Detect which cell encompasses the target text, then output its [x, y] center coordinate. 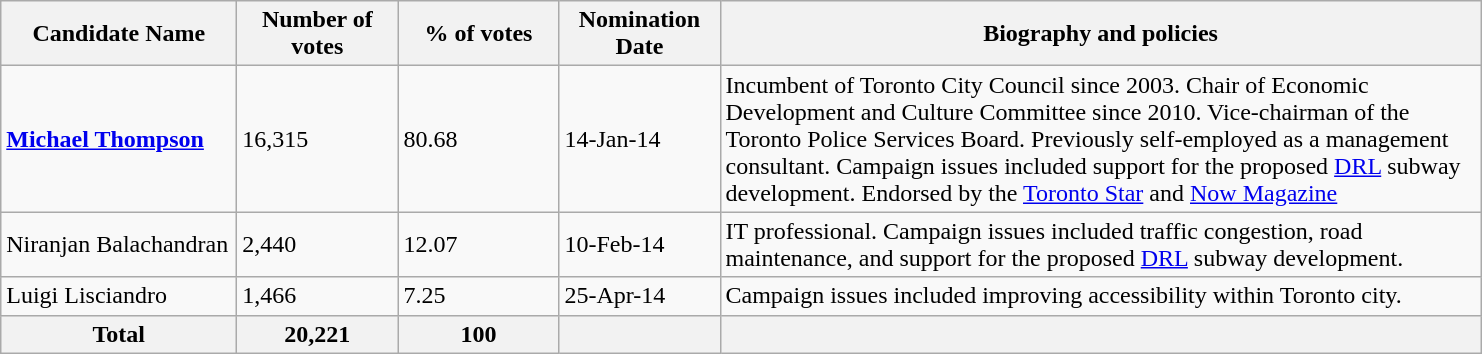
IT professional. Campaign issues included traffic congestion, road maintenance, and support for the proposed DRL subway development. [1100, 244]
Niranjan Balachandran [119, 244]
Total [119, 334]
80.68 [478, 139]
14-Jan-14 [640, 139]
12.07 [478, 244]
% of votes [478, 34]
20,221 [318, 334]
25-Apr-14 [640, 296]
Campaign issues included improving accessibility within Toronto city. [1100, 296]
Candidate Name [119, 34]
Number of votes [318, 34]
2,440 [318, 244]
10-Feb-14 [640, 244]
Michael Thompson [119, 139]
16,315 [318, 139]
Nomination Date [640, 34]
Luigi Lisciandro [119, 296]
7.25 [478, 296]
100 [478, 334]
Biography and policies [1100, 34]
1,466 [318, 296]
